Provide the (X, Y) coordinate of the cell's center where the given text is located.  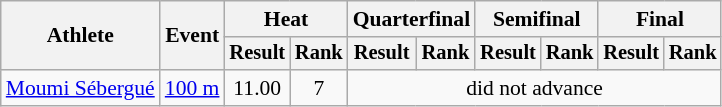
100 m (192, 88)
Final (660, 19)
Quarterfinal (412, 19)
did not advance (535, 88)
Heat (286, 19)
Semifinal (536, 19)
11.00 (257, 88)
Event (192, 36)
Moumi Sébergué (80, 88)
Athlete (80, 36)
7 (319, 88)
